Capture the cell that displays the provided text and extract its (x, y) central coordinate. 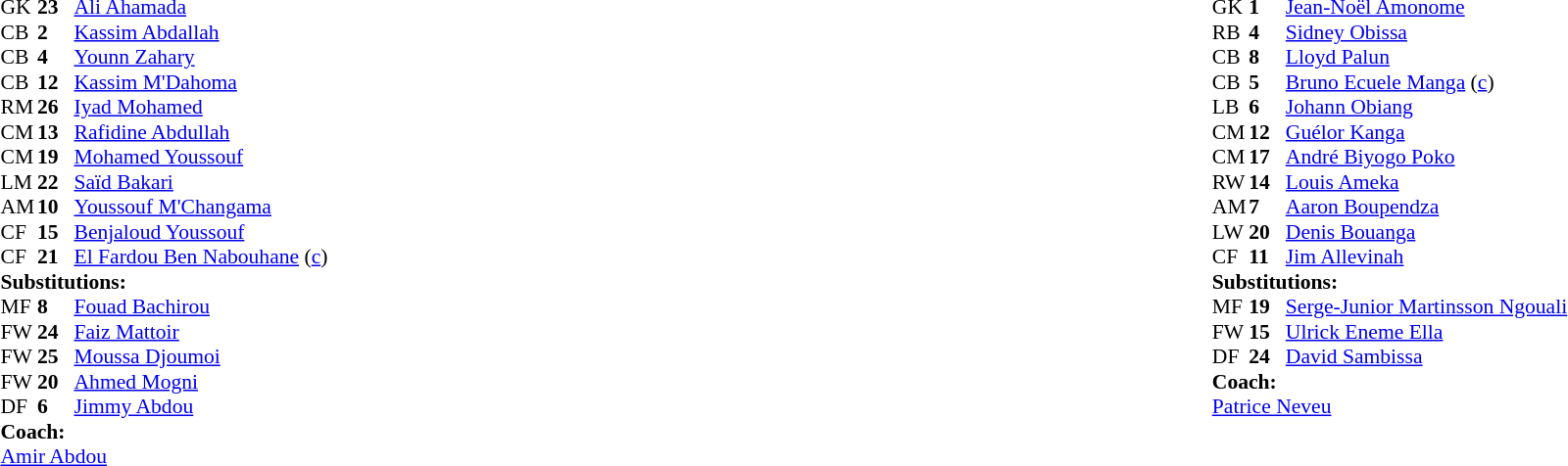
André Biyogo Poko (1427, 158)
Ahmed Mogni (202, 382)
Aaron Boupendza (1427, 207)
11 (1267, 257)
Fouad Bachirou (202, 306)
14 (1267, 182)
Louis Ameka (1427, 182)
LB (1231, 107)
Kassim Abdallah (202, 32)
Guélor Kanga (1427, 132)
10 (56, 207)
Rafidine Abdullah (202, 132)
Johann Obiang (1427, 107)
RM (19, 107)
RW (1231, 182)
26 (56, 107)
Serge-Junior Martinsson Ngouali (1427, 306)
21 (56, 257)
Lloyd Palun (1427, 58)
22 (56, 182)
Sidney Obissa (1427, 32)
17 (1267, 158)
Faiz Mattoir (202, 332)
LW (1231, 232)
Jimmy Abdou (202, 406)
5 (1267, 82)
David Sambissa (1427, 357)
Ulrick Eneme Ella (1427, 332)
Patrice Neveu (1390, 406)
Benjaloud Youssouf (202, 232)
7 (1267, 207)
Bruno Ecuele Manga (c) (1427, 82)
2 (56, 32)
25 (56, 357)
Moussa Djoumoi (202, 357)
El Fardou Ben Nabouhane (c) (202, 257)
LM (19, 182)
13 (56, 132)
Saïd Bakari (202, 182)
Jim Allevinah (1427, 257)
Youssouf M'Changama (202, 207)
Younn Zahary (202, 58)
Mohamed Youssouf (202, 158)
Kassim M'Dahoma (202, 82)
Iyad Mohamed (202, 107)
Denis Bouanga (1427, 232)
RB (1231, 32)
